Locate the cell with the specified text and output its [X, Y] center coordinate. 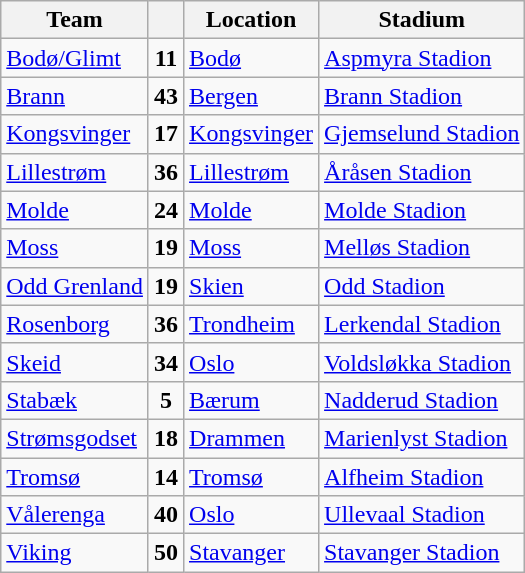
Ullevaal Stadion [422, 515]
Odd Stadion [422, 286]
24 [166, 210]
Brann [75, 96]
Nadderud Stadion [422, 400]
Skien [252, 286]
Lerkendal Stadion [422, 324]
Rosenborg [75, 324]
17 [166, 134]
Voldsløkka Stadion [422, 362]
34 [166, 362]
Skeid [75, 362]
11 [166, 58]
Stavanger [252, 553]
43 [166, 96]
Drammen [252, 438]
18 [166, 438]
Alfheim Stadion [422, 477]
Åråsen Stadion [422, 172]
Gjemselund Stadion [422, 134]
5 [166, 400]
Bodø [252, 58]
Location [252, 20]
Bergen [252, 96]
Odd Grenland [75, 286]
Melløs Stadion [422, 248]
14 [166, 477]
Strømsgodset [75, 438]
Stavanger Stadion [422, 553]
Viking [75, 553]
Stabæk [75, 400]
Stadium [422, 20]
Bodø/Glimt [75, 58]
40 [166, 515]
Bærum [252, 400]
Marienlyst Stadion [422, 438]
Vålerenga [75, 515]
Molde Stadion [422, 210]
Aspmyra Stadion [422, 58]
Brann Stadion [422, 96]
Team [75, 20]
Trondheim [252, 324]
50 [166, 553]
